Find where the given text appears and provide that cell's center as (x, y) coordinate. 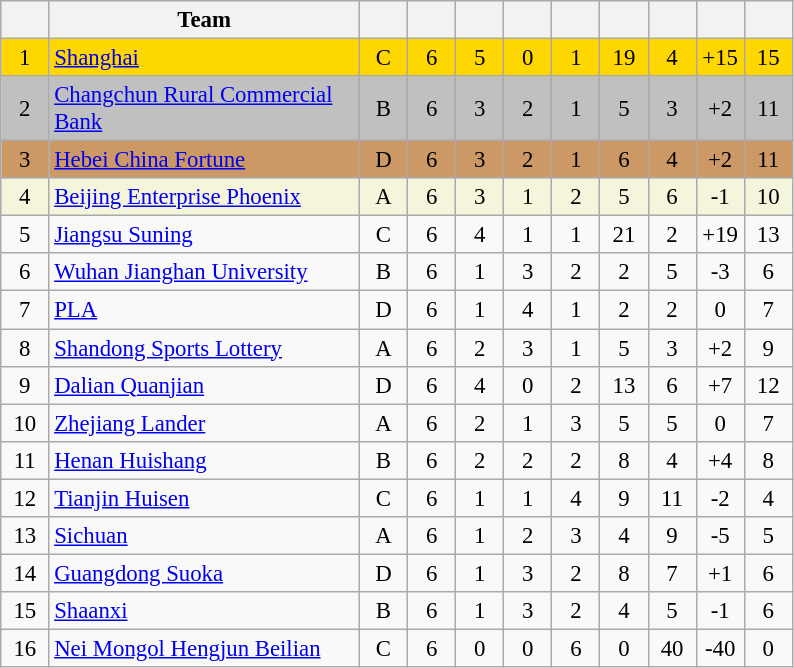
Hebei China Fortune (204, 160)
+4 (720, 460)
+15 (720, 58)
PLA (204, 310)
-40 (720, 648)
40 (672, 648)
Team (204, 20)
Guangdong Suoka (204, 573)
19 (624, 58)
16 (25, 648)
Beijing Enterprise Phoenix (204, 197)
Dalian Quanjian (204, 385)
Shaanxi (204, 611)
Nei Mongol Hengjun Beilian (204, 648)
+7 (720, 385)
Shanghai (204, 58)
Sichuan (204, 536)
-3 (720, 273)
14 (25, 573)
+1 (720, 573)
-5 (720, 536)
Jiangsu Suning (204, 235)
+19 (720, 235)
21 (624, 235)
-2 (720, 498)
Tianjin Huisen (204, 498)
Zhejiang Lander (204, 423)
Henan Huishang (204, 460)
Changchun Rural Commercial Bank (204, 108)
Shandong Sports Lottery (204, 348)
Wuhan Jianghan University (204, 273)
